Extract the [X, Y] coordinate from the center of the cell holding the provided text.  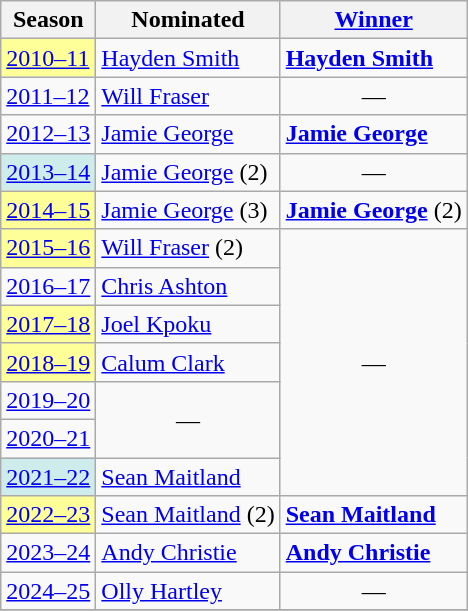
2019–20 [48, 400]
2021–22 [48, 477]
2015–16 [48, 248]
Will Fraser [188, 96]
2017–18 [48, 324]
2018–19 [48, 362]
Chris Ashton [188, 286]
Season [48, 20]
2013–14 [48, 172]
2022–23 [48, 515]
Sean Maitland (2) [188, 515]
2020–21 [48, 438]
Olly Hartley [188, 591]
2012–13 [48, 134]
2011–12 [48, 96]
Will Fraser (2) [188, 248]
Winner [374, 20]
2010–11 [48, 58]
Calum Clark [188, 362]
2024–25 [48, 591]
Nominated [188, 20]
2016–17 [48, 286]
Jamie George (3) [188, 210]
2014–15 [48, 210]
2023–24 [48, 553]
Joel Kpoku [188, 324]
